Determine the [X, Y] coordinate at the center of the cell enclosing the given text.  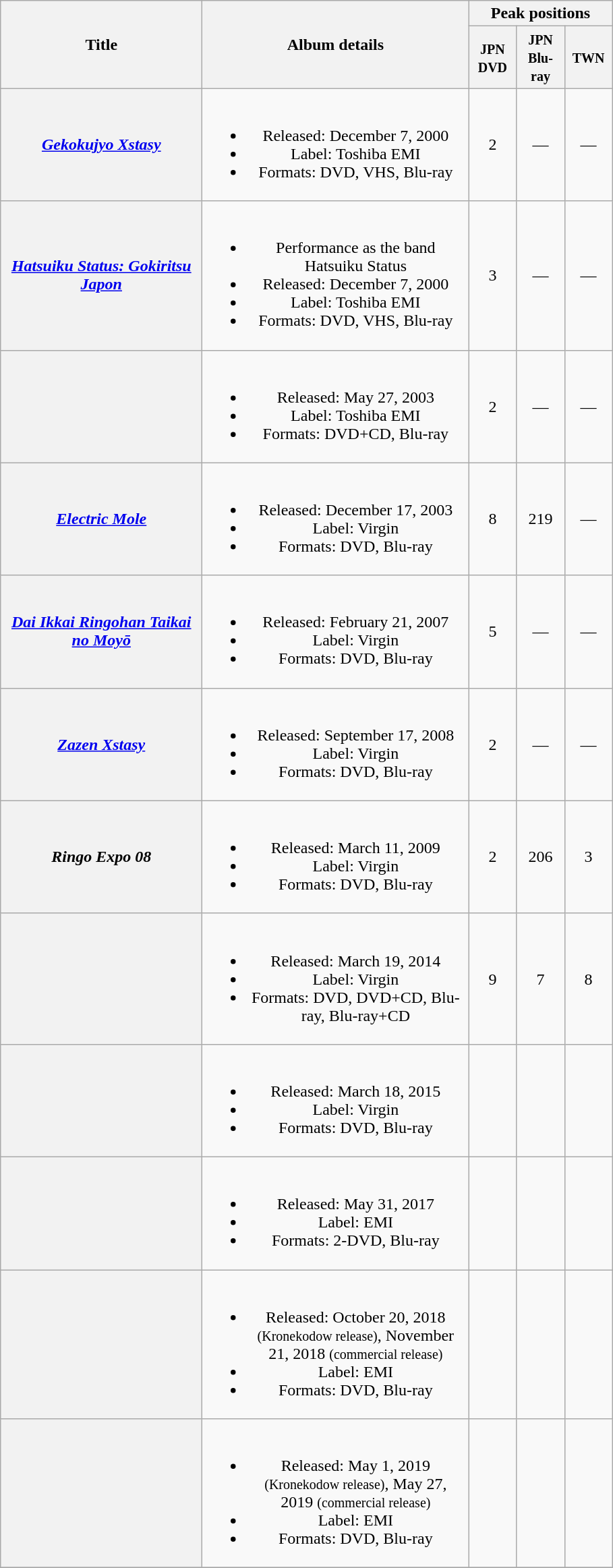
206 [541, 856]
Released: October 20, 2018 (Kronekodow release), November 21, 2018 (commercial release)Label: EMIFormats: DVD, Blu-ray [336, 1343]
Zazen Xstasy [101, 745]
5 [492, 631]
Released: September 17, 2008Label: VirginFormats: DVD, Blu-ray [336, 745]
Title [101, 45]
Peak positions [541, 13]
9 [492, 979]
Released: May 31, 2017Label: EMIFormats: 2-DVD, Blu-ray [336, 1213]
Released: March 11, 2009Label: VirginFormats: DVD, Blu-ray [336, 856]
Released: March 18, 2015Label: VirginFormats: DVD, Blu-ray [336, 1101]
Released: February 21, 2007Label: VirginFormats: DVD, Blu-ray [336, 631]
Released: May 1, 2019 (Kronekodow release), May 27, 2019 (commercial release)Label: EMIFormats: DVD, Blu-ray [336, 1493]
Released: December 17, 2003Label: VirginFormats: DVD, Blu-ray [336, 519]
Ringo Expo 08 [101, 856]
Hatsuiku Status: Gokiritsu Japon [101, 275]
7 [541, 979]
TWN [588, 57]
Released: March 19, 2014Label: VirginFormats: DVD, DVD+CD, Blu-ray, Blu-ray+CD [336, 979]
Performance as the band Hatsuiku StatusReleased: December 7, 2000Label: Toshiba EMIFormats: DVD, VHS, Blu-ray [336, 275]
Released: December 7, 2000Label: Toshiba EMIFormats: DVD, VHS, Blu-ray [336, 144]
Released: May 27, 2003Label: Toshiba EMIFormats: DVD+CD, Blu-ray [336, 406]
Electric Mole [101, 519]
JPN Blu-ray [541, 57]
Album details [336, 45]
JPN DVD [492, 57]
Dai Ikkai Ringohan Taikai no Moyō [101, 631]
Gekokujyo Xstasy [101, 144]
219 [541, 519]
